Identify which cell holds the provided text, then report its [x, y] central coordinate. 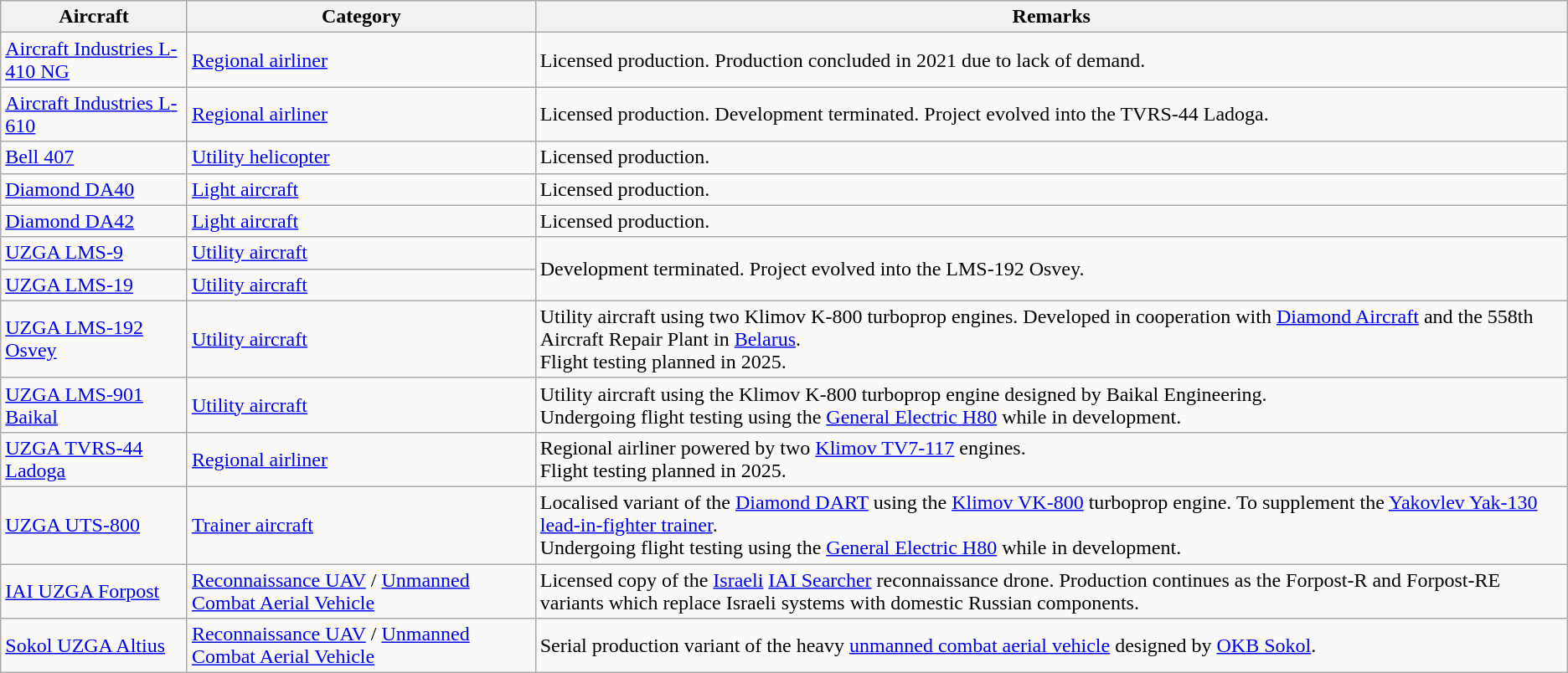
Licensed production. Production concluded in 2021 due to lack of demand. [1051, 60]
Aircraft Industries L-610 [94, 114]
Sokol UZGA Altius [94, 646]
Development terminated. Project evolved into the LMS-192 Osvey. [1051, 269]
Trainer aircraft [361, 525]
Category [361, 17]
UZGA TVRS-44 Ladoga [94, 459]
Diamond DA40 [94, 189]
Serial production variant of the heavy unmanned combat aerial vehicle designed by OKB Sokol. [1051, 646]
Utility helicopter [361, 157]
UZGA LMS-9 [94, 253]
Aircraft Industries L-410 NG [94, 60]
Regional airliner powered by two Klimov TV7-117 engines.Flight testing planned in 2025. [1051, 459]
Aircraft [94, 17]
IAI UZGA Forpost [94, 591]
UZGA LMS-192 Osvey [94, 339]
UZGA LMS-19 [94, 285]
UZGA LMS-901 Baikal [94, 405]
UZGA UTS-800 [94, 525]
Diamond DA42 [94, 221]
Licensed production. Development terminated. Project evolved into the TVRS-44 Ladoga. [1051, 114]
Bell 407 [94, 157]
Remarks [1051, 17]
